Determine the (X, Y) coordinate at the center of the cell enclosing the given text.  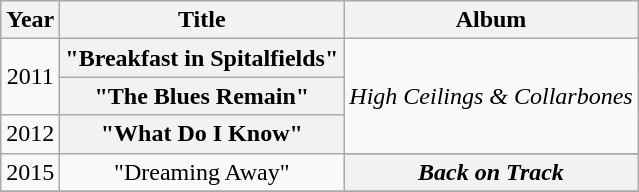
2011 (30, 77)
"The Blues Remain" (202, 96)
Album (491, 20)
Year (30, 20)
Title (202, 20)
"Breakfast in Spitalfields" (202, 58)
"What Do I Know" (202, 134)
2015 (30, 172)
High Ceilings & Collarbones (491, 96)
2012 (30, 134)
"Dreaming Away" (202, 172)
Back on Track (491, 172)
